Locate the cell with the specified text and output its (X, Y) center coordinate. 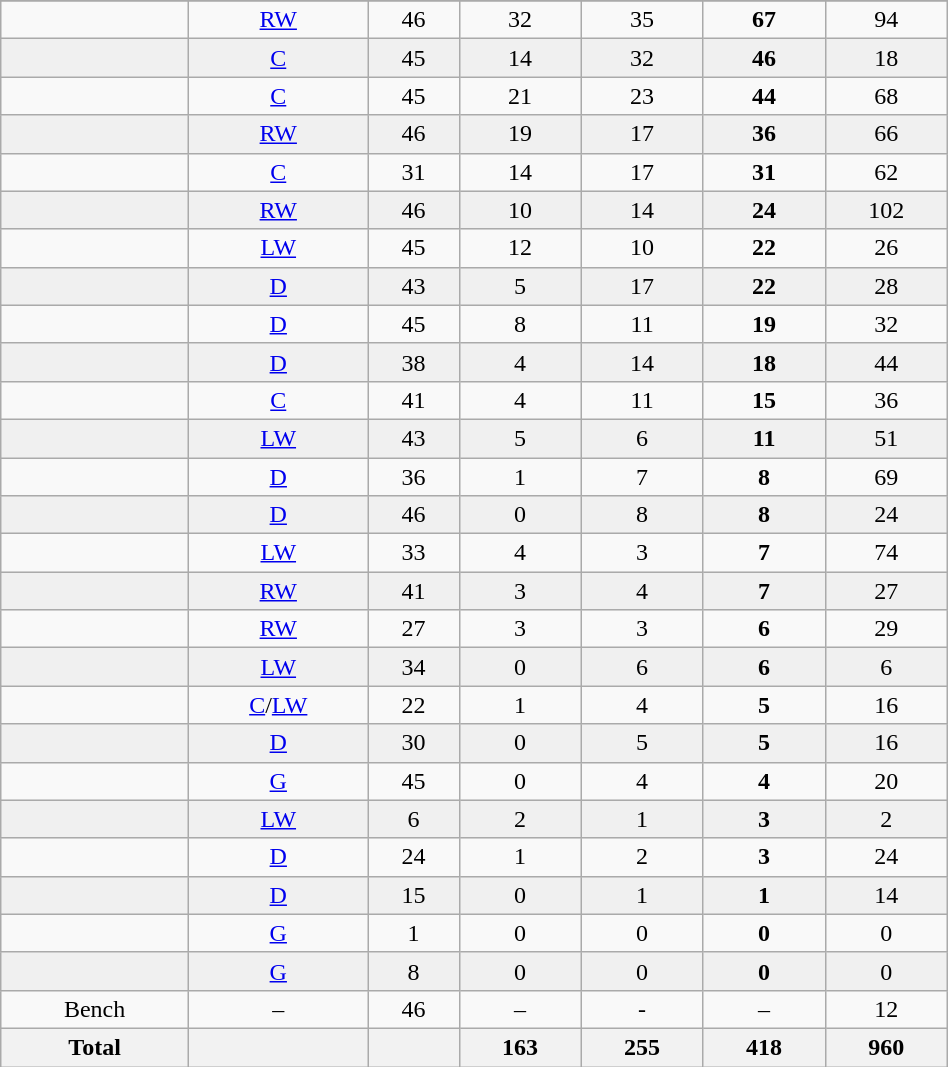
Bench (95, 1009)
62 (886, 172)
66 (886, 134)
30 (414, 743)
28 (886, 286)
21 (520, 96)
29 (886, 629)
20 (886, 781)
33 (414, 553)
38 (414, 362)
94 (886, 20)
102 (886, 210)
960 (886, 1047)
418 (764, 1047)
68 (886, 96)
Total (95, 1047)
- (642, 1009)
26 (886, 248)
51 (886, 438)
67 (764, 20)
35 (642, 20)
69 (886, 477)
255 (642, 1047)
34 (414, 667)
23 (642, 96)
C/LW (278, 705)
74 (886, 553)
163 (520, 1047)
